Determine the (X, Y) coordinate at the center of the cell enclosing the given text.  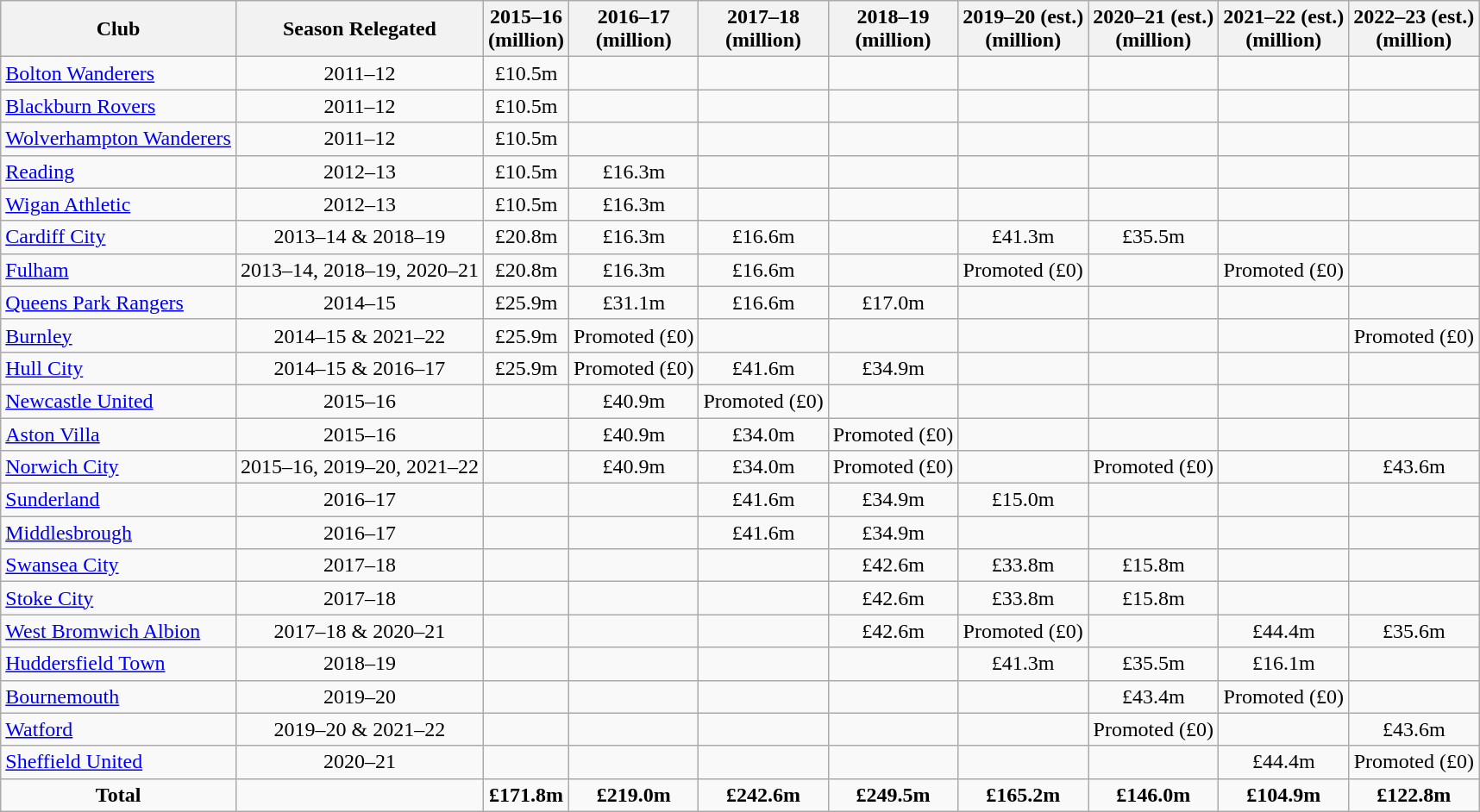
£17.0m (893, 303)
2019–20 & 2021–22 (359, 729)
Season Relegated (359, 29)
£165.2m (1023, 795)
Newcastle United (119, 401)
2014–15 (359, 303)
£242.6m (763, 795)
Norwich City (119, 467)
£146.0m (1154, 795)
Burnley (119, 335)
£249.5m (893, 795)
Wigan Athletic (119, 204)
Middlesbrough (119, 533)
2014–15 & 2016–17 (359, 368)
Bolton Wanderers (119, 73)
2022–23 (est.)(million) (1414, 29)
Cardiff City (119, 237)
Stoke City (119, 598)
Queens Park Rangers (119, 303)
2017–18 (million) (763, 29)
2019–20 (359, 696)
2013–14 & 2018–19 (359, 237)
Bournemouth (119, 696)
2015–16 (million) (526, 29)
2017–18 & 2020–21 (359, 631)
£31.1m (634, 303)
Wolverhampton Wanderers (119, 139)
Sheffield United (119, 762)
Fulham (119, 270)
£122.8m (1414, 795)
Total (119, 795)
Aston Villa (119, 434)
2020–21 (359, 762)
Blackburn Rovers (119, 106)
Club (119, 29)
£219.0m (634, 795)
West Bromwich Albion (119, 631)
2016–17 (million) (634, 29)
2018–19 (million) (893, 29)
Sunderland (119, 500)
Watford (119, 729)
£35.6m (1414, 631)
£104.9m (1283, 795)
£171.8m (526, 795)
2014–15 & 2021–22 (359, 335)
2018–19 (359, 664)
2015–16, 2019–20, 2021–22 (359, 467)
Hull City (119, 368)
2021–22 (est.)(million) (1283, 29)
£43.4m (1154, 696)
2020–21 (est.)(million) (1154, 29)
Reading (119, 172)
Huddersfield Town (119, 664)
Swansea City (119, 565)
2019–20 (est.)(million) (1023, 29)
£16.1m (1283, 664)
£15.0m (1023, 500)
2013–14, 2018–19, 2020–21 (359, 270)
